Search for the cell housing the specified text and yield its (X, Y) center coordinate. 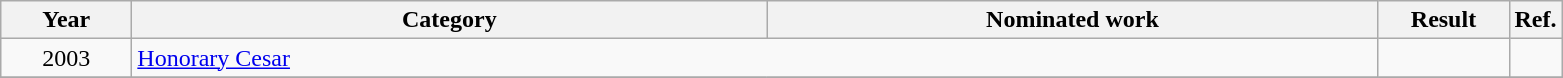
2003 (66, 58)
Nominated work (1072, 20)
Honorary Cesar (755, 58)
Year (66, 20)
Category (450, 20)
Result (1444, 20)
Ref. (1536, 20)
